Output the [x, y] coordinate of the center of the cell containing the given text.  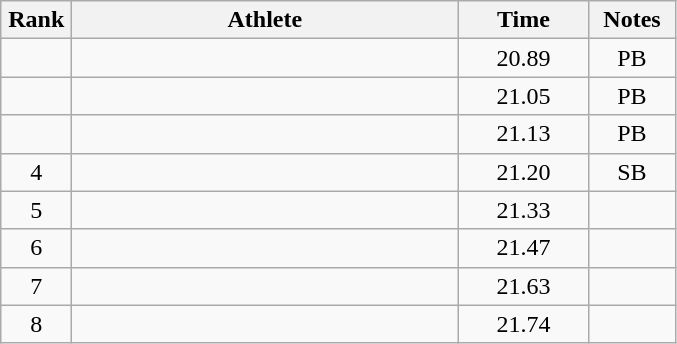
21.20 [524, 172]
Rank [36, 20]
21.47 [524, 248]
Time [524, 20]
4 [36, 172]
21.33 [524, 210]
8 [36, 324]
21.13 [524, 134]
21.63 [524, 286]
SB [632, 172]
6 [36, 248]
20.89 [524, 58]
21.05 [524, 96]
Notes [632, 20]
5 [36, 210]
Athlete [265, 20]
7 [36, 286]
21.74 [524, 324]
